Capture the cell that displays the provided text and extract its [x, y] central coordinate. 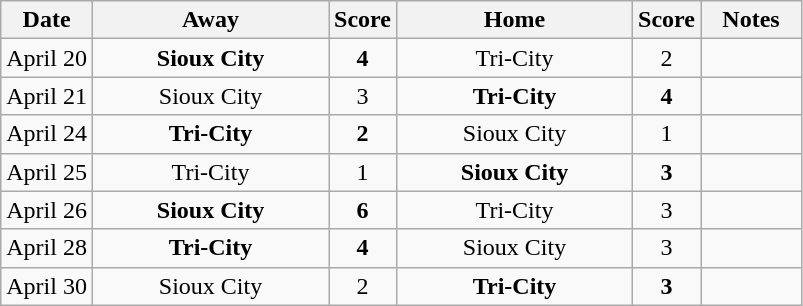
Date [47, 20]
April 26 [47, 210]
April 25 [47, 172]
April 30 [47, 286]
April 21 [47, 96]
Notes [750, 20]
April 20 [47, 58]
Away [210, 20]
Home [514, 20]
April 28 [47, 248]
6 [363, 210]
April 24 [47, 134]
